Capture the cell that displays the provided text and extract its [x, y] central coordinate. 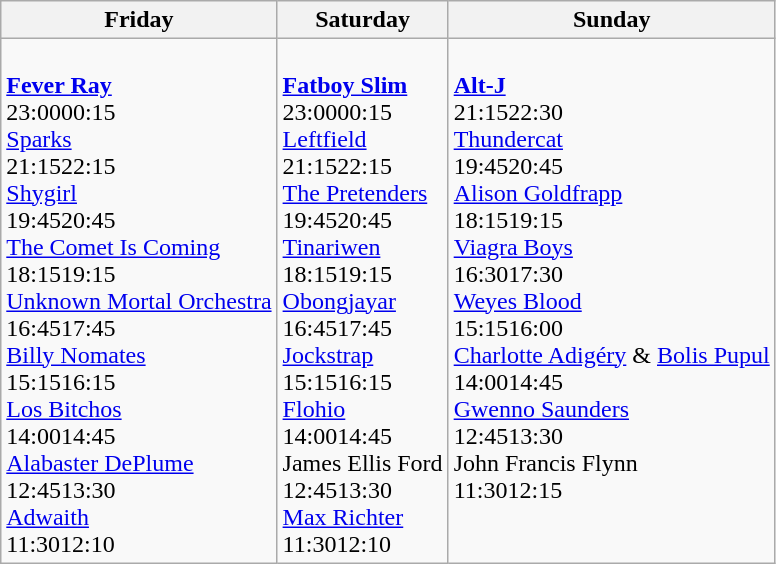
Sunday [612, 20]
Friday [139, 20]
Saturday [362, 20]
